Locate the cell with the specified text and output its [X, Y] center coordinate. 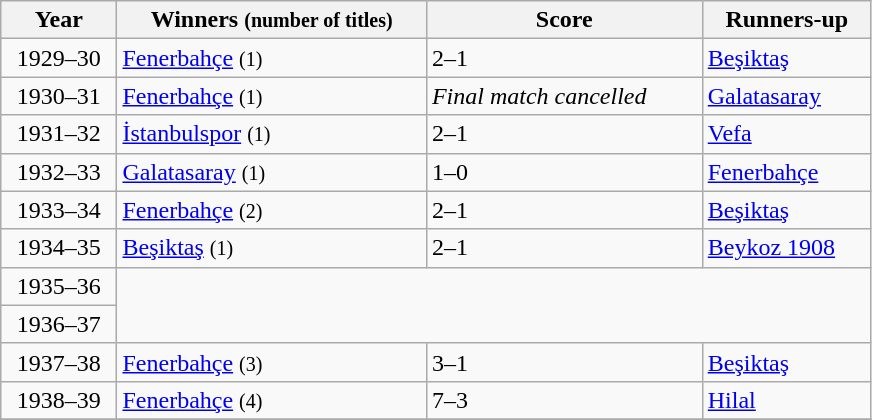
Final match cancelled [564, 96]
Galatasaray [786, 96]
Galatasaray (1) [272, 172]
1934–35 [59, 248]
Fenerbahçe (3) [272, 362]
Winners (number of titles) [272, 20]
Hilal [786, 400]
1930–31 [59, 96]
Beşiktaş (1) [272, 248]
Score [564, 20]
1–0 [564, 172]
1929–30 [59, 58]
3–1 [564, 362]
Runners-up [786, 20]
Beykoz 1908 [786, 248]
1932–33 [59, 172]
1935–36 [59, 286]
1931–32 [59, 134]
İstanbulspor (1) [272, 134]
1938–39 [59, 400]
1933–34 [59, 210]
7–3 [564, 400]
Fenerbahçe (4) [272, 400]
Year [59, 20]
Fenerbahçe [786, 172]
Vefa [786, 134]
1937–38 [59, 362]
Fenerbahçe (2) [272, 210]
1936–37 [59, 324]
